Scan for the cell matching the given text and deliver its (x, y) coordinate at center. 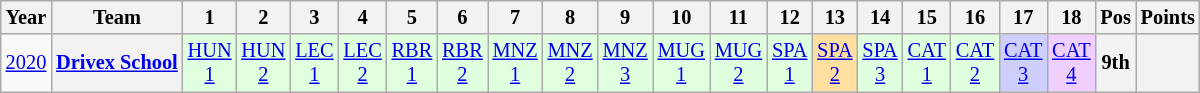
7 (516, 17)
16 (975, 17)
10 (682, 17)
14 (880, 17)
RBR1 (412, 63)
MUG1 (682, 63)
5 (412, 17)
13 (834, 17)
Drivex School (116, 63)
17 (1023, 17)
Year (26, 17)
MNZ2 (570, 63)
2020 (26, 63)
RBR2 (462, 63)
CAT1 (927, 63)
MNZ3 (626, 63)
Pos (1115, 17)
SPA2 (834, 63)
HUN1 (210, 63)
9th (1115, 63)
9 (626, 17)
SPA3 (880, 63)
HUN2 (263, 63)
CAT4 (1071, 63)
18 (1071, 17)
CAT3 (1023, 63)
11 (738, 17)
2 (263, 17)
CAT2 (975, 63)
1 (210, 17)
15 (927, 17)
MUG2 (738, 63)
LEC1 (314, 63)
4 (362, 17)
Points (1168, 17)
MNZ1 (516, 63)
6 (462, 17)
3 (314, 17)
12 (790, 17)
SPA1 (790, 63)
Team (116, 17)
8 (570, 17)
LEC2 (362, 63)
